Determine the (x, y) coordinate at the center of the cell enclosing the given text.  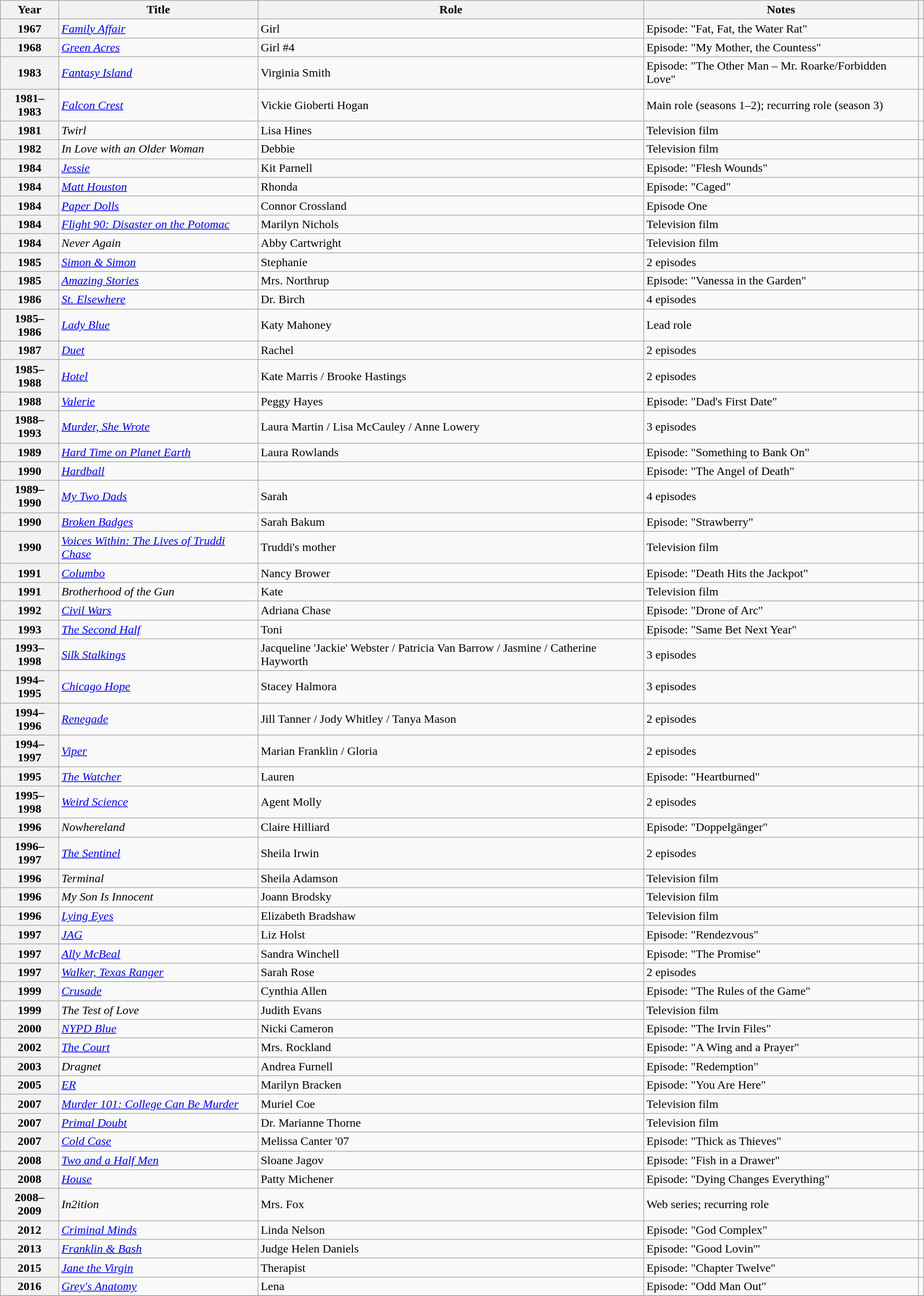
St. Elsewhere (158, 300)
Dr. Marianne Thorne (451, 1123)
Nicki Cameron (451, 1029)
Walker, Texas Ranger (158, 972)
Broken Badges (158, 522)
2000 (30, 1029)
Toni (451, 629)
1988–1993 (30, 427)
Vickie Gioberti Hogan (451, 105)
Abby Cartwright (451, 243)
Web series; recurring role (781, 1205)
Episode: "Drone of Arc" (781, 610)
1993 (30, 629)
Hardball (158, 471)
NYPD Blue (158, 1029)
Family Affair (158, 29)
In2ition (158, 1205)
Episode: "Fish in a Drawer" (781, 1160)
Episode: "Same Bet Next Year" (781, 629)
1985–1986 (30, 325)
Muriel Coe (451, 1104)
Marian Franklin / Gloria (451, 751)
Renegade (158, 719)
Laura Rowlands (451, 452)
Paper Dolls (158, 205)
Episode: "You Are Here" (781, 1085)
1994–1995 (30, 687)
Episode: "The Other Man – Mr. Roarke/Forbidden Love" (781, 73)
Episode: "The Rules of the Game" (781, 991)
Girl #4 (451, 47)
2008–2009 (30, 1205)
1996–1997 (30, 853)
1993–1998 (30, 655)
Murder, She Wrote (158, 427)
1968 (30, 47)
1982 (30, 149)
Episode: "Dad's First Date" (781, 401)
Voices Within: The Lives of Truddi Chase (158, 547)
Silk Stalkings (158, 655)
1983 (30, 73)
Lauren (451, 777)
Laura Martin / Lisa McCauley / Anne Lowery (451, 427)
Notes (781, 10)
Twirl (158, 130)
Ally McBeal (158, 953)
Dragnet (158, 1066)
Dr. Birch (451, 300)
House (158, 1179)
1989 (30, 452)
Sarah Bakum (451, 522)
Title (158, 10)
Claire Hilliard (451, 827)
Terminal (158, 878)
Falcon Crest (158, 105)
2016 (30, 1286)
Judge Helen Daniels (451, 1249)
Jessie (158, 168)
Episode: "Something to Bank On" (781, 452)
Sheila Irwin (451, 853)
1989–1990 (30, 497)
Amazing Stories (158, 281)
Melissa Canter '07 (451, 1141)
Katy Mahoney (451, 325)
1987 (30, 351)
The Sentinel (158, 853)
Episode: "My Mother, the Countess" (781, 47)
Jane the Virgin (158, 1267)
Sloane Jagov (451, 1160)
2005 (30, 1085)
Viper (158, 751)
2002 (30, 1048)
Episode: "Death Hits the Jackpot" (781, 573)
2015 (30, 1267)
Mrs. Fox (451, 1205)
Episode: "Doppelgänger" (781, 827)
Kit Parnell (451, 168)
Episode: "Strawberry" (781, 522)
Primal Doubt (158, 1123)
1995–1998 (30, 802)
Brotherhood of the Gun (158, 591)
Episode: "Vanessa in the Garden" (781, 281)
Green Acres (158, 47)
Andrea Furnell (451, 1066)
My Two Dads (158, 497)
Episode: "Dying Changes Everything" (781, 1179)
In Love with an Older Woman (158, 149)
Marilyn Nichols (451, 224)
Episode: "The Irvin Files" (781, 1029)
Never Again (158, 243)
Lead role (781, 325)
1994–1996 (30, 719)
1988 (30, 401)
Franklin & Bash (158, 1249)
Hard Time on Planet Earth (158, 452)
Liz Holst (451, 935)
Judith Evans (451, 1010)
Episode: "Good Lovin'" (781, 1249)
Connor Crossland (451, 205)
Nancy Brower (451, 573)
Episode: "Odd Man Out" (781, 1286)
Stephanie (451, 262)
Episode: "Flesh Wounds" (781, 168)
Therapist (451, 1267)
Stacey Halmora (451, 687)
Flight 90: Disaster on the Potomac (158, 224)
Elizabeth Bradshaw (451, 916)
Episode: "A Wing and a Prayer" (781, 1048)
Mrs. Rockland (451, 1048)
Rachel (451, 351)
1981 (30, 130)
Episode: "The Angel of Death" (781, 471)
1994–1997 (30, 751)
Year (30, 10)
Debbie (451, 149)
Nowhereland (158, 827)
Chicago Hope (158, 687)
Fantasy Island (158, 73)
Kate (451, 591)
Sarah Rose (451, 972)
Lisa Hines (451, 130)
Episode: "God Complex" (781, 1230)
JAG (158, 935)
Lady Blue (158, 325)
Linda Nelson (451, 1230)
The Watcher (158, 777)
Episode: "Chapter Twelve" (781, 1267)
Matt Houston (158, 187)
Simon & Simon (158, 262)
1967 (30, 29)
Grey's Anatomy (158, 1286)
Lena (451, 1286)
Episode: "Thick as Thieves" (781, 1141)
Patty Michener (451, 1179)
Agent Molly (451, 802)
Kate Marris / Brooke Hastings (451, 376)
1992 (30, 610)
Main role (seasons 1–2); recurring role (season 3) (781, 105)
Episode: "Caged" (781, 187)
Sarah (451, 497)
Cold Case (158, 1141)
Rhonda (451, 187)
Valerie (158, 401)
Murder 101: College Can Be Murder (158, 1104)
Weird Science (158, 802)
Virginia Smith (451, 73)
ER (158, 1085)
Cynthia Allen (451, 991)
Episode: "Heartburned" (781, 777)
Adriana Chase (451, 610)
Duet (158, 351)
Peggy Hayes (451, 401)
Two and a Half Men (158, 1160)
Episode One (781, 205)
1981–1983 (30, 105)
Mrs. Northrup (451, 281)
2003 (30, 1066)
2012 (30, 1230)
1995 (30, 777)
The Court (158, 1048)
The Test of Love (158, 1010)
Jill Tanner / Jody Whitley / Tanya Mason (451, 719)
1986 (30, 300)
Columbo (158, 573)
Criminal Minds (158, 1230)
Girl (451, 29)
Marilyn Bracken (451, 1085)
Joann Brodsky (451, 897)
Sandra Winchell (451, 953)
Episode: "The Promise" (781, 953)
Role (451, 10)
Hotel (158, 376)
Sheila Adamson (451, 878)
Lying Eyes (158, 916)
Episode: "Redemption" (781, 1066)
Episode: "Fat, Fat, the Water Rat" (781, 29)
Episode: "Rendezvous" (781, 935)
Jacqueline 'Jackie' Webster / Patricia Van Barrow / Jasmine / Catherine Hayworth (451, 655)
Crusade (158, 991)
Civil Wars (158, 610)
1985–1988 (30, 376)
My Son Is Innocent (158, 897)
Truddi's mother (451, 547)
2013 (30, 1249)
The Second Half (158, 629)
